From the cell containing the given text, extract its center point as (x, y) coordinate. 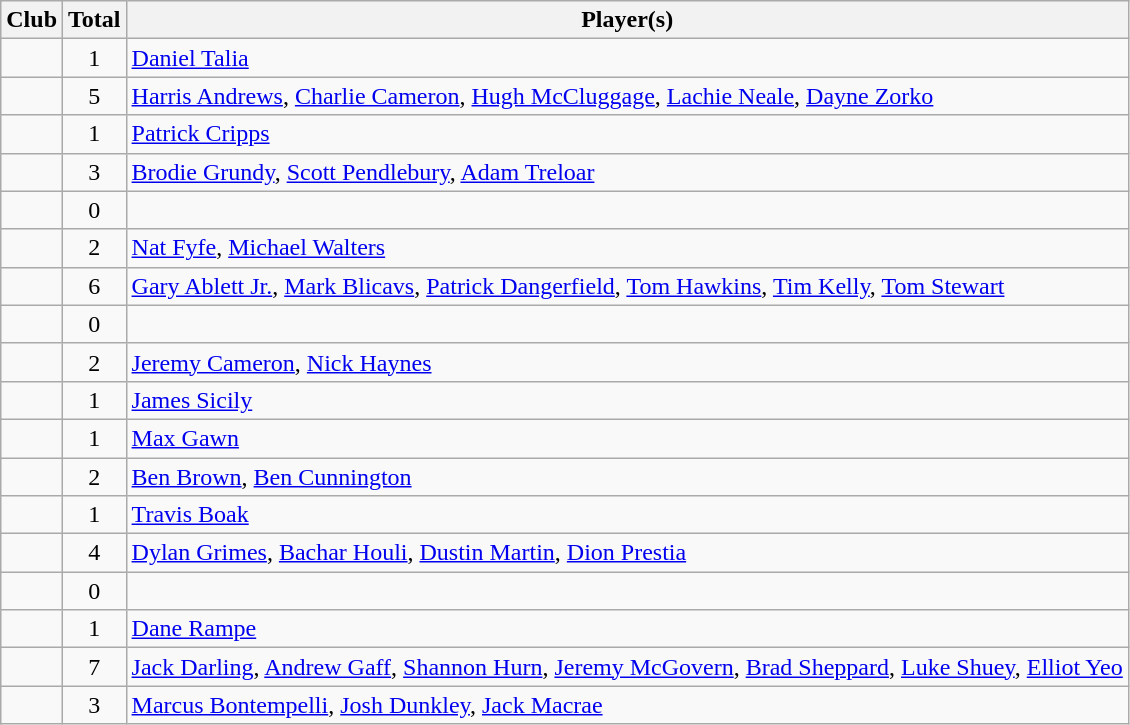
Harris Andrews, Charlie Cameron, Hugh McCluggage, Lachie Neale, Dayne Zorko (627, 96)
6 (95, 286)
Player(s) (627, 20)
4 (95, 553)
Total (95, 20)
Ben Brown, Ben Cunnington (627, 477)
Nat Fyfe, Michael Walters (627, 248)
Brodie Grundy, Scott Pendlebury, Adam Treloar (627, 172)
Dane Rampe (627, 629)
Club (32, 20)
Travis Boak (627, 515)
5 (95, 96)
Max Gawn (627, 438)
7 (95, 667)
Jeremy Cameron, Nick Haynes (627, 362)
Jack Darling, Andrew Gaff, Shannon Hurn, Jeremy McGovern, Brad Sheppard, Luke Shuey, Elliot Yeo (627, 667)
Dylan Grimes, Bachar Houli, Dustin Martin, Dion Prestia (627, 553)
Marcus Bontempelli, Josh Dunkley, Jack Macrae (627, 705)
Daniel Talia (627, 58)
Patrick Cripps (627, 134)
James Sicily (627, 400)
Gary Ablett Jr., Mark Blicavs, Patrick Dangerfield, Tom Hawkins, Tim Kelly, Tom Stewart (627, 286)
